Identify which cell holds the provided text, then report its (x, y) central coordinate. 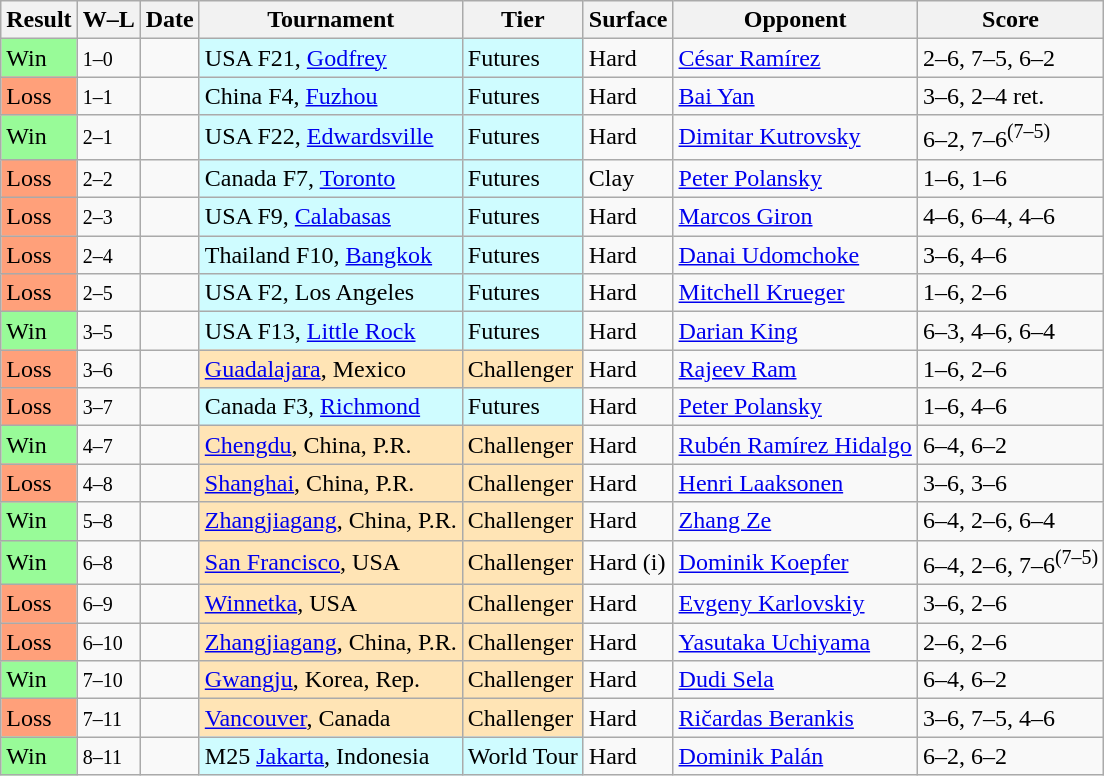
Canada F7, Toronto (330, 178)
2–2 (108, 178)
Bai Yan (795, 96)
2–6, 2–6 (1010, 642)
San Francisco, USA (330, 562)
3–6, 3–6 (1010, 483)
Opponent (795, 20)
USA F21, Godfrey (330, 58)
Shanghai, China, P.R. (330, 483)
4–8 (108, 483)
Tournament (330, 20)
Dudi Sela (795, 680)
Mitchell Krueger (795, 293)
Thailand F10, Bangkok (330, 255)
7–11 (108, 718)
Chengdu, China, P.R. (330, 445)
USA F22, Edwardsville (330, 138)
6–10 (108, 642)
Henri Laaksonen (795, 483)
2–5 (108, 293)
6–2, 7–6(7–5) (1010, 138)
2–4 (108, 255)
César Ramírez (795, 58)
Guadalajara, Mexico (330, 369)
Tier (522, 20)
W–L (108, 20)
M25 Jakarta, Indonesia (330, 756)
6–2, 6–2 (1010, 756)
Hard (i) (628, 562)
Ričardas Berankis (795, 718)
3–6, 7–5, 4–6 (1010, 718)
USA F2, Los Angeles (330, 293)
Evgeny Karlovskiy (795, 604)
Rubén Ramírez Hidalgo (795, 445)
Gwangju, Korea, Rep. (330, 680)
Rajeev Ram (795, 369)
1–0 (108, 58)
Surface (628, 20)
Marcos Giron (795, 217)
World Tour (522, 756)
USA F13, Little Rock (330, 331)
Danai Udomchoke (795, 255)
3–6, 2–4 ret. (1010, 96)
Yasutaka Uchiyama (795, 642)
Dominik Palán (795, 756)
1–6, 4–6 (1010, 407)
2–3 (108, 217)
6–9 (108, 604)
6–4, 2–6, 7–6(7–5) (1010, 562)
Clay (628, 178)
Score (1010, 20)
3–6, 4–6 (1010, 255)
4–6, 6–4, 4–6 (1010, 217)
3–6 (108, 369)
1–1 (108, 96)
6–3, 4–6, 6–4 (1010, 331)
Canada F3, Richmond (330, 407)
Darian King (795, 331)
Dominik Koepfer (795, 562)
Date (170, 20)
USA F9, Calabasas (330, 217)
Result (39, 20)
China F4, Fuzhou (330, 96)
1–6, 1–6 (1010, 178)
4–7 (108, 445)
Dimitar Kutrovsky (795, 138)
7–10 (108, 680)
8–11 (108, 756)
3–5 (108, 331)
2–1 (108, 138)
3–7 (108, 407)
6–8 (108, 562)
Zhang Ze (795, 521)
2–6, 7–5, 6–2 (1010, 58)
Vancouver, Canada (330, 718)
Winnetka, USA (330, 604)
5–8 (108, 521)
3–6, 2–6 (1010, 604)
6–4, 2–6, 6–4 (1010, 521)
